Extract the (x, y) coordinate from the center of the cell holding the provided text.  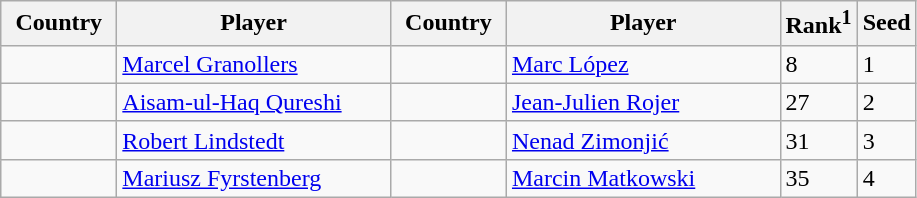
35 (818, 178)
Rank1 (818, 24)
1 (886, 64)
Mariusz Fyrstenberg (254, 178)
2 (886, 102)
Seed (886, 24)
Marcin Matkowski (643, 178)
Marcel Granollers (254, 64)
3 (886, 140)
4 (886, 178)
27 (818, 102)
Nenad Zimonjić (643, 140)
Aisam-ul-Haq Qureshi (254, 102)
Robert Lindstedt (254, 140)
Jean-Julien Rojer (643, 102)
8 (818, 64)
Marc López (643, 64)
31 (818, 140)
